Find where the given text appears and provide that cell's center as [X, Y] coordinate. 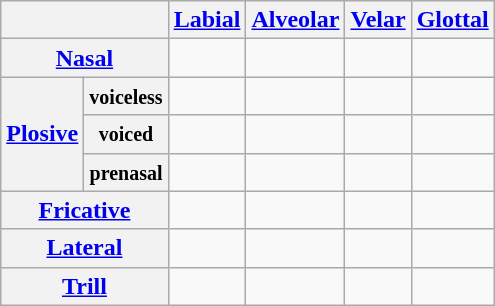
Glottal [452, 20]
Plosive [42, 134]
Lateral [84, 248]
Fricative [84, 210]
prenasal [126, 172]
Alveolar [296, 20]
Labial [207, 20]
Velar [378, 20]
voiceless [126, 96]
voiced [126, 134]
Nasal [84, 58]
Trill [84, 286]
